Provide the (X, Y) coordinate of the cell's center where the given text is located.  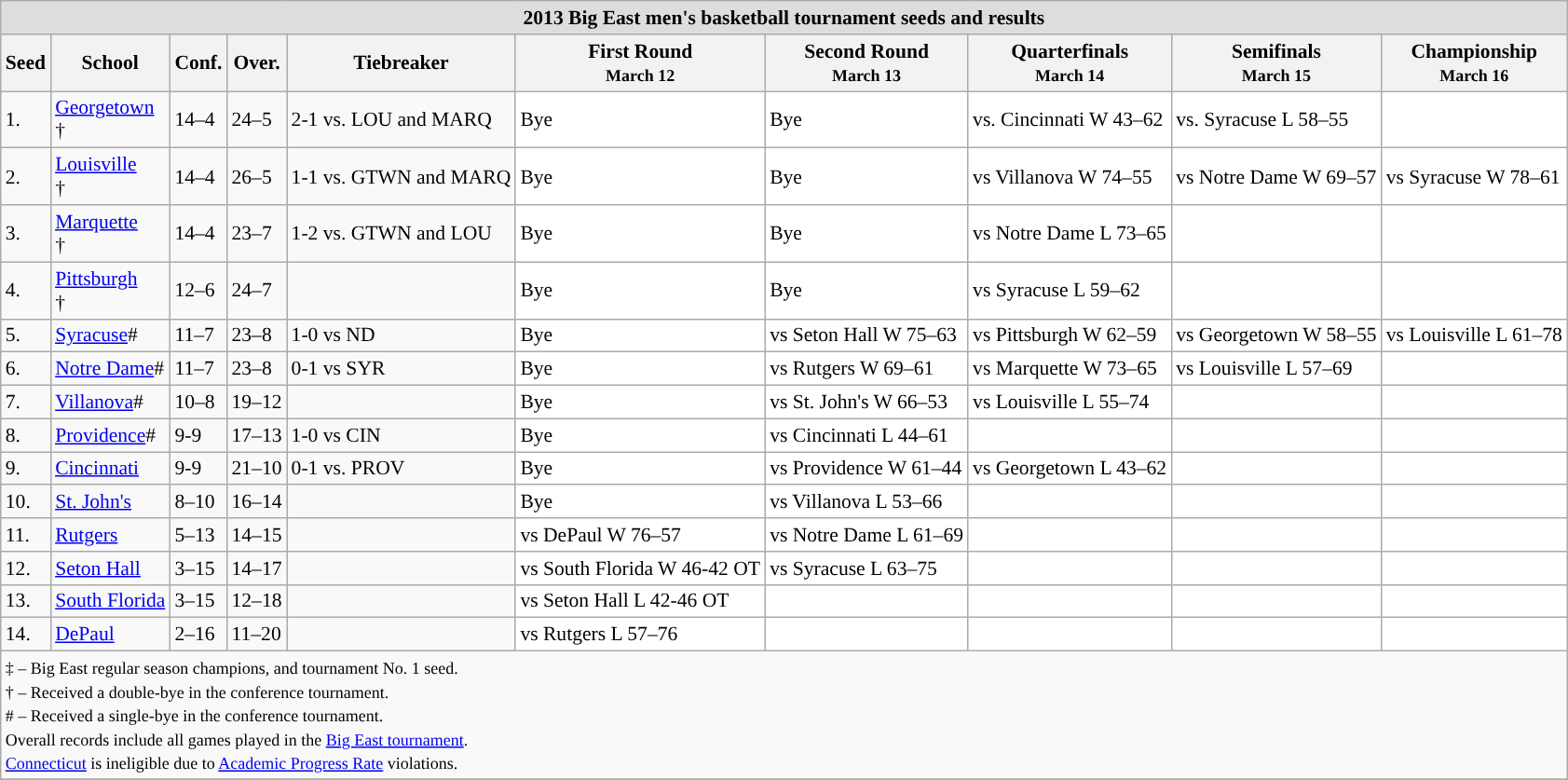
vs Villanova W 74–55 (1070, 177)
vs Rutgers W 69–61 (866, 369)
vs Louisville L 57–69 (1276, 369)
Notre Dame# (110, 369)
Tiebreaker (402, 63)
vs Marquette W 73–65 (1070, 369)
vs. Syracuse L 58–55 (1276, 119)
2013 Big East men's basketball tournament seeds and results (784, 18)
12–6 (198, 291)
vs Louisville L 55–74 (1070, 403)
Providence# (110, 435)
vs Providence W 61–44 (866, 469)
ChampionshipMarch 16 (1474, 63)
10. (26, 502)
5–13 (198, 535)
vs Seton Hall L 42-46 OT (640, 601)
SemifinalsMarch 15 (1276, 63)
10–8 (198, 403)
vs Georgetown L 43–62 (1070, 469)
Villanova# (110, 403)
vs South Florida W 46-42 OT (640, 568)
1-0 vs CIN (402, 435)
vs Notre Dame W 69–57 (1276, 177)
Seed (26, 63)
14–17 (256, 568)
1-0 vs ND (402, 335)
21–10 (256, 469)
vs DePaul W 76–57 (640, 535)
Marquette† (110, 233)
First RoundMarch 12 (640, 63)
Cincinnati (110, 469)
vs Rutgers L 57–76 (640, 635)
QuarterfinalsMarch 14 (1070, 63)
13. (26, 601)
vs Georgetown W 58–55 (1276, 335)
Georgetown† (110, 119)
4. (26, 291)
7. (26, 403)
8–10 (198, 502)
24–5 (256, 119)
vs Syracuse W 78–61 (1474, 177)
17–13 (256, 435)
6. (26, 369)
14–15 (256, 535)
vs Villanova L 53–66 (866, 502)
2-1 vs. LOU and MARQ (402, 119)
11–20 (256, 635)
26–5 (256, 177)
9. (26, 469)
vs Notre Dame L 61–69 (866, 535)
0-1 vs SYR (402, 369)
1-1 vs. GTWN and MARQ (402, 177)
Second RoundMarch 13 (866, 63)
School (110, 63)
24–7 (256, 291)
Rutgers (110, 535)
16–14 (256, 502)
0-1 vs. PROV (402, 469)
Seton Hall (110, 568)
11. (26, 535)
Syracuse# (110, 335)
19–12 (256, 403)
vs Notre Dame L 73–65 (1070, 233)
St. John's (110, 502)
14. (26, 635)
2–16 (198, 635)
vs Louisville L 61–78 (1474, 335)
Conf. (198, 63)
23–7 (256, 233)
12. (26, 568)
Over. (256, 63)
2. (26, 177)
Pittsburgh† (110, 291)
3. (26, 233)
vs St. John's W 66–53 (866, 403)
1. (26, 119)
vs. Cincinnati W 43–62 (1070, 119)
vs Seton Hall W 75–63 (866, 335)
vs Syracuse L 59–62 (1070, 291)
vs Syracuse L 63–75 (866, 568)
1-2 vs. GTWN and LOU (402, 233)
8. (26, 435)
DePaul (110, 635)
vs Pittsburgh W 62–59 (1070, 335)
vs Cincinnati L 44–61 (866, 435)
South Florida (110, 601)
12–18 (256, 601)
Louisville† (110, 177)
5. (26, 335)
